Provide the (X, Y) coordinate of the cell's center where the given text is located.  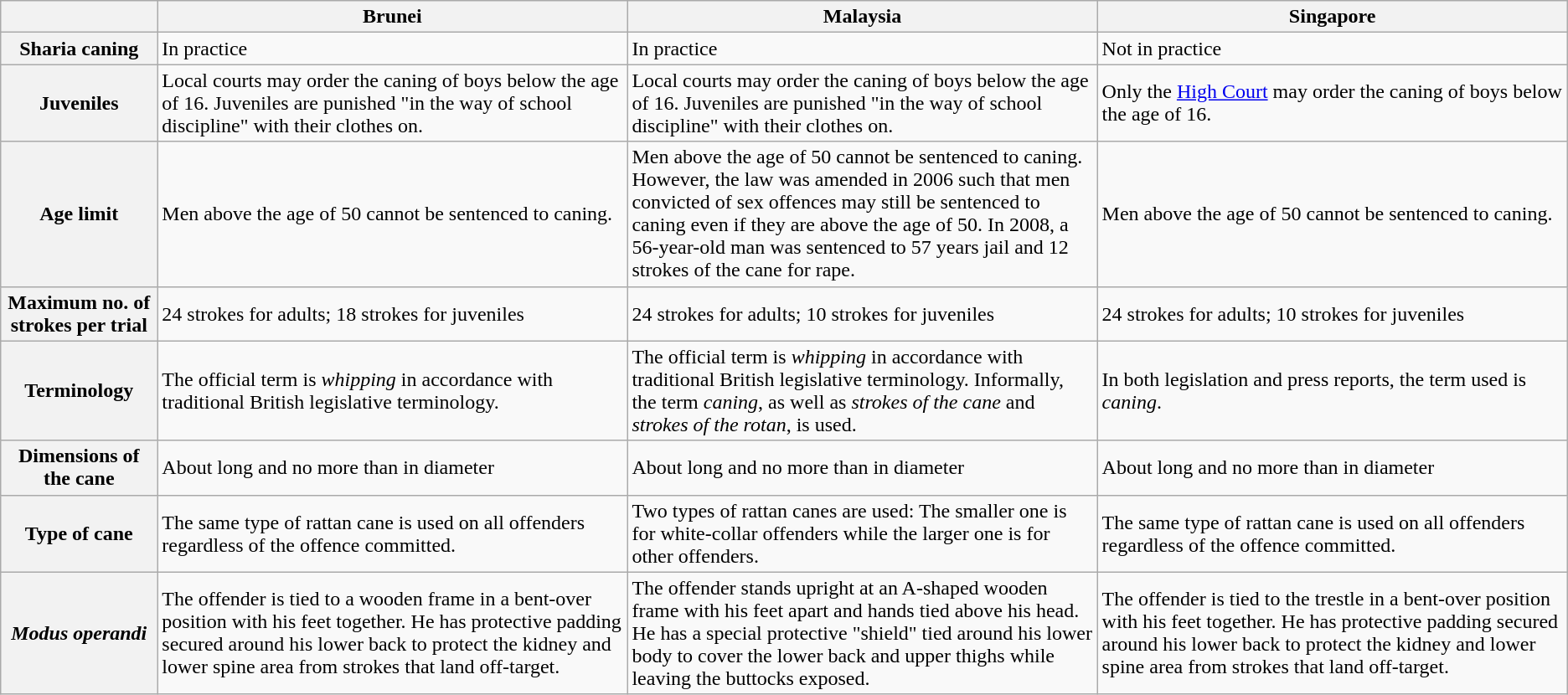
Maximum no. of strokes per trial (79, 313)
Juveniles (79, 103)
Brunei (392, 17)
24 strokes for adults; 18 strokes for juveniles (392, 313)
Malaysia (863, 17)
Type of cane (79, 533)
In both legislation and press reports, the term used is caning. (1332, 390)
The official term is whipping in accordance with traditional British legislative terminology. (392, 390)
Sharia caning (79, 49)
Only the High Court may order the caning of boys below the age of 16. (1332, 103)
Two types of rattan canes are used: The smaller one is for white-collar offenders while the larger one is for other offenders. (863, 533)
Dimensions of the cane (79, 467)
Modus operandi (79, 633)
Terminology (79, 390)
Not in practice (1332, 49)
Age limit (79, 214)
Singapore (1332, 17)
